Output the [X, Y] coordinate of the center of the cell containing the given text.  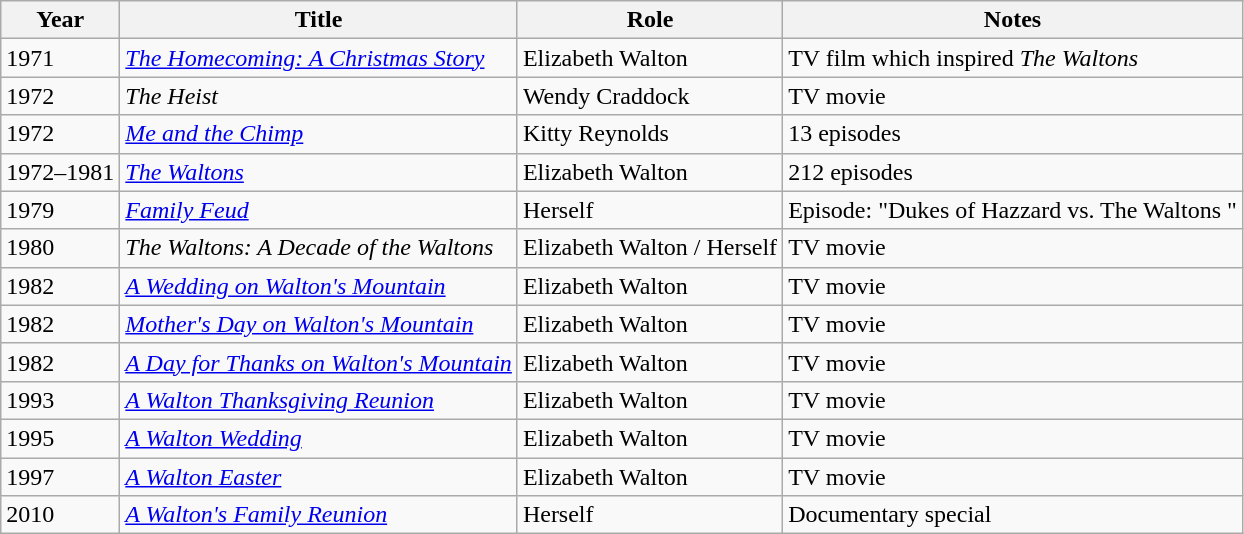
1979 [60, 210]
13 episodes [1013, 134]
A Day for Thanks on Walton's Mountain [319, 362]
Episode: "Dukes of Hazzard vs. The Waltons " [1013, 210]
1995 [60, 438]
The Waltons [319, 172]
1972–1981 [60, 172]
The Heist [319, 96]
1980 [60, 248]
Elizabeth Walton / Herself [650, 248]
The Waltons: A Decade of the Waltons [319, 248]
A Wedding on Walton's Mountain [319, 286]
Kitty Reynolds [650, 134]
Mother's Day on Walton's Mountain [319, 324]
A Walton Thanksgiving Reunion [319, 400]
Wendy Craddock [650, 96]
1971 [60, 58]
The Homecoming: A Christmas Story [319, 58]
1993 [60, 400]
Notes [1013, 20]
A Walton's Family Reunion [319, 515]
Year [60, 20]
1997 [60, 477]
A Walton Easter [319, 477]
A Walton Wedding [319, 438]
Role [650, 20]
Title [319, 20]
Me and the Chimp [319, 134]
TV film which inspired The Waltons [1013, 58]
212 episodes [1013, 172]
Family Feud [319, 210]
2010 [60, 515]
Documentary special [1013, 515]
